Determine the [x, y] coordinate at the center of the cell enclosing the given text.  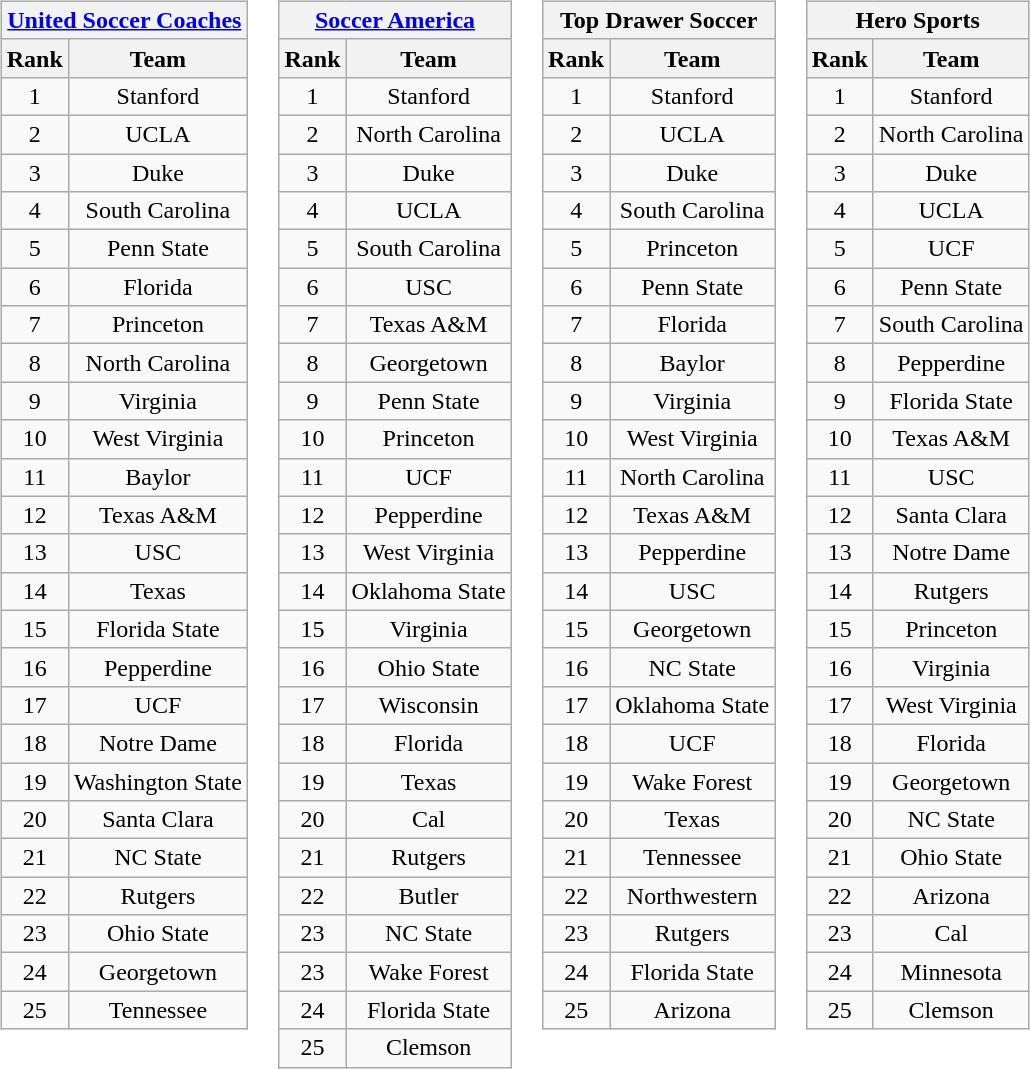
Washington State [158, 781]
United Soccer Coaches [124, 20]
Northwestern [692, 896]
Top Drawer Soccer [659, 20]
Butler [428, 896]
Hero Sports [918, 20]
Soccer America [395, 20]
Minnesota [951, 972]
Wisconsin [428, 705]
